Capture the cell that displays the provided text and extract its (x, y) central coordinate. 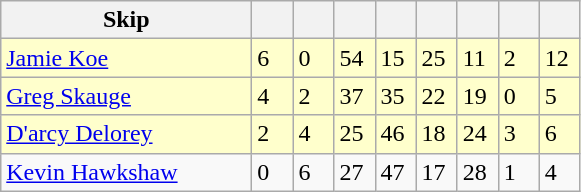
47 (396, 172)
11 (478, 58)
19 (478, 96)
D'arcy Delorey (126, 134)
Kevin Hawkshaw (126, 172)
27 (354, 172)
Greg Skauge (126, 96)
54 (354, 58)
1 (518, 172)
22 (436, 96)
15 (396, 58)
Jamie Koe (126, 58)
17 (436, 172)
12 (560, 58)
28 (478, 172)
24 (478, 134)
46 (396, 134)
37 (354, 96)
35 (396, 96)
5 (560, 96)
3 (518, 134)
18 (436, 134)
Skip (126, 20)
